Find where the given text appears and provide that cell's center as [x, y] coordinate. 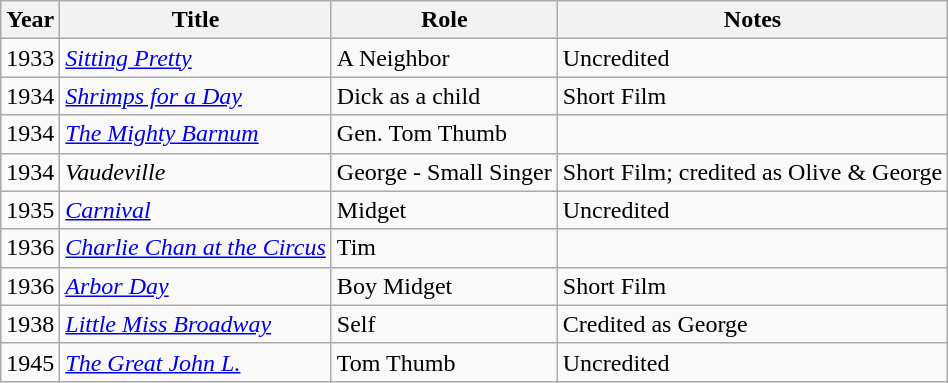
Short Film; credited as Olive & George [752, 172]
1935 [30, 210]
The Great John L. [196, 362]
Charlie Chan at the Circus [196, 248]
Arbor Day [196, 286]
Credited as George [752, 324]
Dick as a child [444, 96]
Tim [444, 248]
Shrimps for a Day [196, 96]
Notes [752, 20]
Boy Midget [444, 286]
Vaudeville [196, 172]
Role [444, 20]
1933 [30, 58]
1945 [30, 362]
The Mighty Barnum [196, 134]
Sitting Pretty [196, 58]
Tom Thumb [444, 362]
George - Small Singer [444, 172]
A Neighbor [444, 58]
Carnival [196, 210]
Title [196, 20]
1938 [30, 324]
Gen. Tom Thumb [444, 134]
Self [444, 324]
Midget [444, 210]
Little Miss Broadway [196, 324]
Year [30, 20]
